Return (X, Y) of the center of cell containing provided text 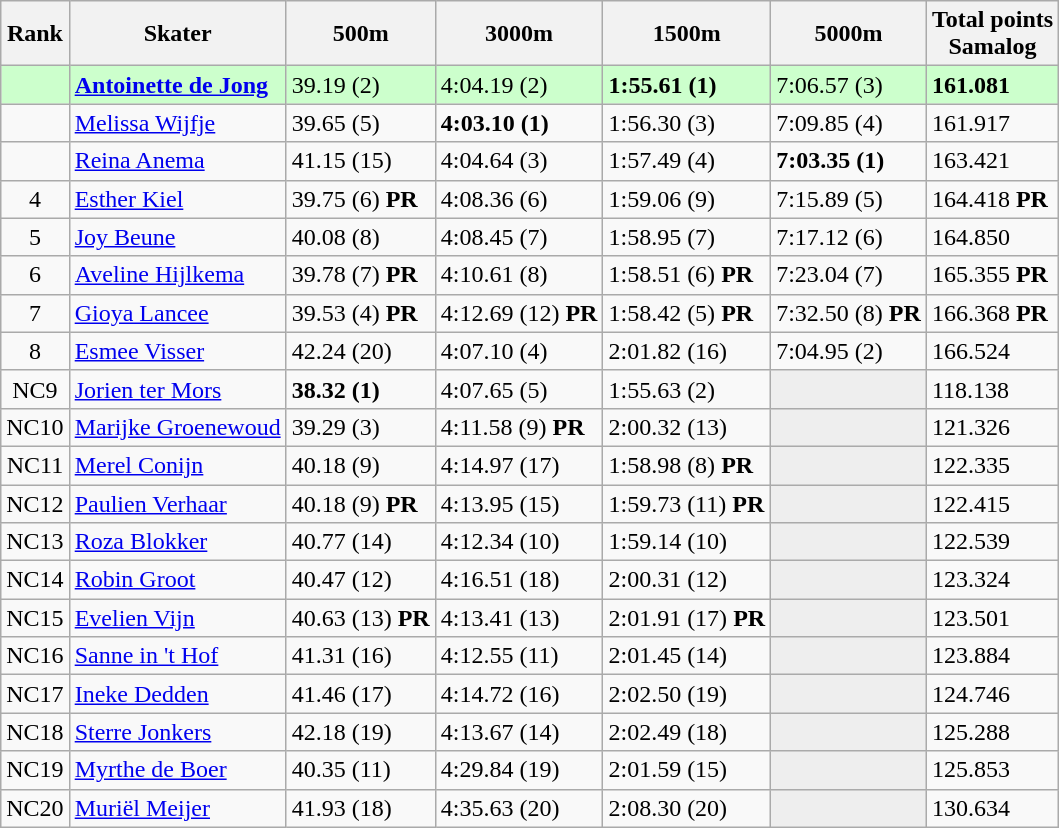
Sanne in 't Hof (178, 656)
NC11 (35, 465)
Jorien ter Mors (178, 389)
1:58.98 (8) PR (687, 465)
NC9 (35, 389)
NC15 (35, 618)
125.853 (992, 770)
122.539 (992, 542)
163.421 (992, 161)
165.355 PR (992, 275)
4:14.72 (16) (519, 694)
Skater (178, 34)
4 (35, 199)
2:02.50 (19) (687, 694)
2:00.31 (12) (687, 580)
124.746 (992, 694)
122.415 (992, 503)
Esmee Visser (178, 351)
4:14.97 (17) (519, 465)
5 (35, 237)
8 (35, 351)
125.288 (992, 732)
123.501 (992, 618)
4:13.41 (13) (519, 618)
4:04.64 (3) (519, 161)
Robin Groot (178, 580)
41.31 (16) (360, 656)
39.53 (4) PR (360, 313)
4:11.58 (9) PR (519, 427)
4:16.51 (18) (519, 580)
39.78 (7) PR (360, 275)
Total points Samalog (992, 34)
4:13.67 (14) (519, 732)
Marijke Groenewoud (178, 427)
38.32 (1) (360, 389)
1:55.61 (1) (687, 85)
39.65 (5) (360, 123)
7:17.12 (6) (849, 237)
1500m (687, 34)
4:12.69 (12) PR (519, 313)
4:07.10 (4) (519, 351)
2:00.32 (13) (687, 427)
40.18 (9) PR (360, 503)
4:35.63 (20) (519, 808)
4:12.55 (11) (519, 656)
Antoinette de Jong (178, 85)
NC18 (35, 732)
2:01.45 (14) (687, 656)
130.634 (992, 808)
7:06.57 (3) (849, 85)
NC12 (35, 503)
NC13 (35, 542)
5000m (849, 34)
4:04.19 (2) (519, 85)
42.24 (20) (360, 351)
Melissa Wijfje (178, 123)
Roza Blokker (178, 542)
1:58.42 (5) PR (687, 313)
2:02.49 (18) (687, 732)
7:03.35 (1) (849, 161)
1:59.06 (9) (687, 199)
500m (360, 34)
1:56.30 (3) (687, 123)
39.75 (6) PR (360, 199)
4:08.36 (6) (519, 199)
Gioya Lancee (178, 313)
4:08.45 (7) (519, 237)
3000m (519, 34)
Rank (35, 34)
1:55.63 (2) (687, 389)
41.15 (15) (360, 161)
NC20 (35, 808)
Reina Anema (178, 161)
Merel Conijn (178, 465)
2:01.82 (16) (687, 351)
1:58.95 (7) (687, 237)
40.35 (11) (360, 770)
166.368 PR (992, 313)
Paulien Verhaar (178, 503)
2:08.30 (20) (687, 808)
121.326 (992, 427)
Myrthe de Boer (178, 770)
Sterre Jonkers (178, 732)
Evelien Vijn (178, 618)
4:03.10 (1) (519, 123)
NC17 (35, 694)
161.917 (992, 123)
Ineke Dedden (178, 694)
NC16 (35, 656)
7:23.04 (7) (849, 275)
1:57.49 (4) (687, 161)
7 (35, 313)
4:12.34 (10) (519, 542)
1:59.14 (10) (687, 542)
6 (35, 275)
123.884 (992, 656)
7:15.89 (5) (849, 199)
Aveline Hijlkema (178, 275)
42.18 (19) (360, 732)
Muriël Meijer (178, 808)
7:04.95 (2) (849, 351)
40.47 (12) (360, 580)
4:13.95 (15) (519, 503)
161.081 (992, 85)
1:58.51 (6) PR (687, 275)
NC14 (35, 580)
NC19 (35, 770)
40.08 (8) (360, 237)
4:07.65 (5) (519, 389)
4:29.84 (19) (519, 770)
Esther Kiel (178, 199)
7:32.50 (8) PR (849, 313)
40.63 (13) PR (360, 618)
39.19 (2) (360, 85)
164.850 (992, 237)
39.29 (3) (360, 427)
40.77 (14) (360, 542)
2:01.59 (15) (687, 770)
122.335 (992, 465)
164.418 PR (992, 199)
1:59.73 (11) PR (687, 503)
118.138 (992, 389)
40.18 (9) (360, 465)
2:01.91 (17) PR (687, 618)
41.46 (17) (360, 694)
4:10.61 (8) (519, 275)
123.324 (992, 580)
NC10 (35, 427)
41.93 (18) (360, 808)
7:09.85 (4) (849, 123)
166.524 (992, 351)
Joy Beune (178, 237)
